Identify which cell holds the provided text, then report its [x, y] central coordinate. 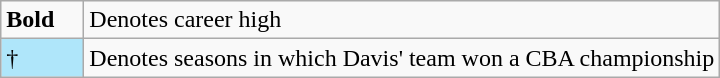
Denotes career high [402, 20]
Bold [42, 20]
Denotes seasons in which Davis' team won a CBA championship [402, 58]
† [42, 58]
